Output the (X, Y) coordinate of the center of the cell containing the given text.  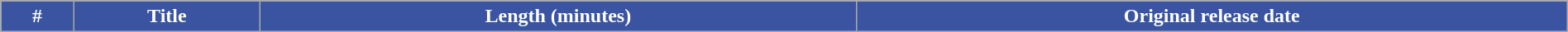
Length (minutes) (557, 16)
Title (167, 16)
Original release date (1212, 16)
# (38, 16)
